Determine the (x, y) coordinate at the center of the cell enclosing the given text.  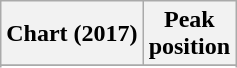
Chart (2017) (72, 34)
Peak position (189, 34)
